Find where the given text appears and provide that cell's center as (X, Y) coordinate. 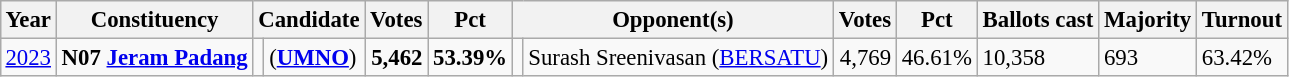
Turnout (1242, 20)
53.39% (470, 57)
Ballots cast (1038, 20)
(UMNO) (314, 57)
Year (28, 20)
46.61% (936, 57)
2023 (28, 57)
4,769 (864, 57)
Surash Sreenivasan (BERSATU) (678, 57)
Candidate (309, 20)
693 (1148, 57)
Opponent(s) (672, 20)
63.42% (1242, 57)
Constituency (154, 20)
Majority (1148, 20)
N07 Jeram Padang (154, 57)
10,358 (1038, 57)
5,462 (396, 57)
